Identify which cell holds the provided text, then report its [x, y] central coordinate. 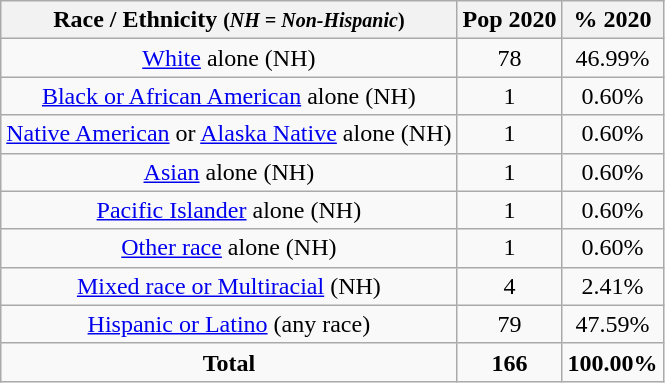
79 [510, 324]
78 [510, 58]
% 2020 [612, 20]
White alone (NH) [229, 58]
166 [510, 362]
47.59% [612, 324]
100.00% [612, 362]
4 [510, 286]
Pop 2020 [510, 20]
Asian alone (NH) [229, 172]
Mixed race or Multiracial (NH) [229, 286]
2.41% [612, 286]
Total [229, 362]
Other race alone (NH) [229, 248]
Native American or Alaska Native alone (NH) [229, 134]
46.99% [612, 58]
Race / Ethnicity (NH = Non-Hispanic) [229, 20]
Pacific Islander alone (NH) [229, 210]
Hispanic or Latino (any race) [229, 324]
Black or African American alone (NH) [229, 96]
